Provide the [X, Y] coordinate of the cell's center where the given text is located.  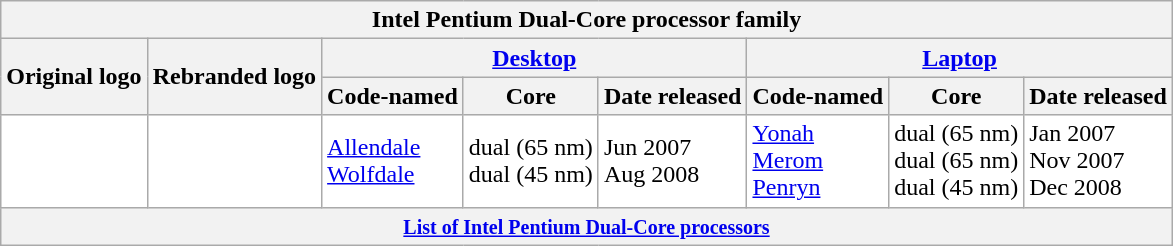
YonahMeromPenryn [818, 161]
Rebranded logo [234, 77]
Laptop [960, 58]
AllendaleWolfdale [393, 161]
List of Intel Pentium Dual-Core processors [587, 226]
Original logo [74, 77]
Intel Pentium Dual-Core processor family [587, 20]
Jan 2007Nov 2007Dec 2008 [1098, 161]
Desktop [534, 58]
dual (65 nm)dual (45 nm) [530, 161]
Jun 2007Aug 2008 [672, 161]
dual (65 nm)dual (65 nm)dual (45 nm) [956, 161]
